Determine the [X, Y] coordinate at the center of the cell enclosing the given text.  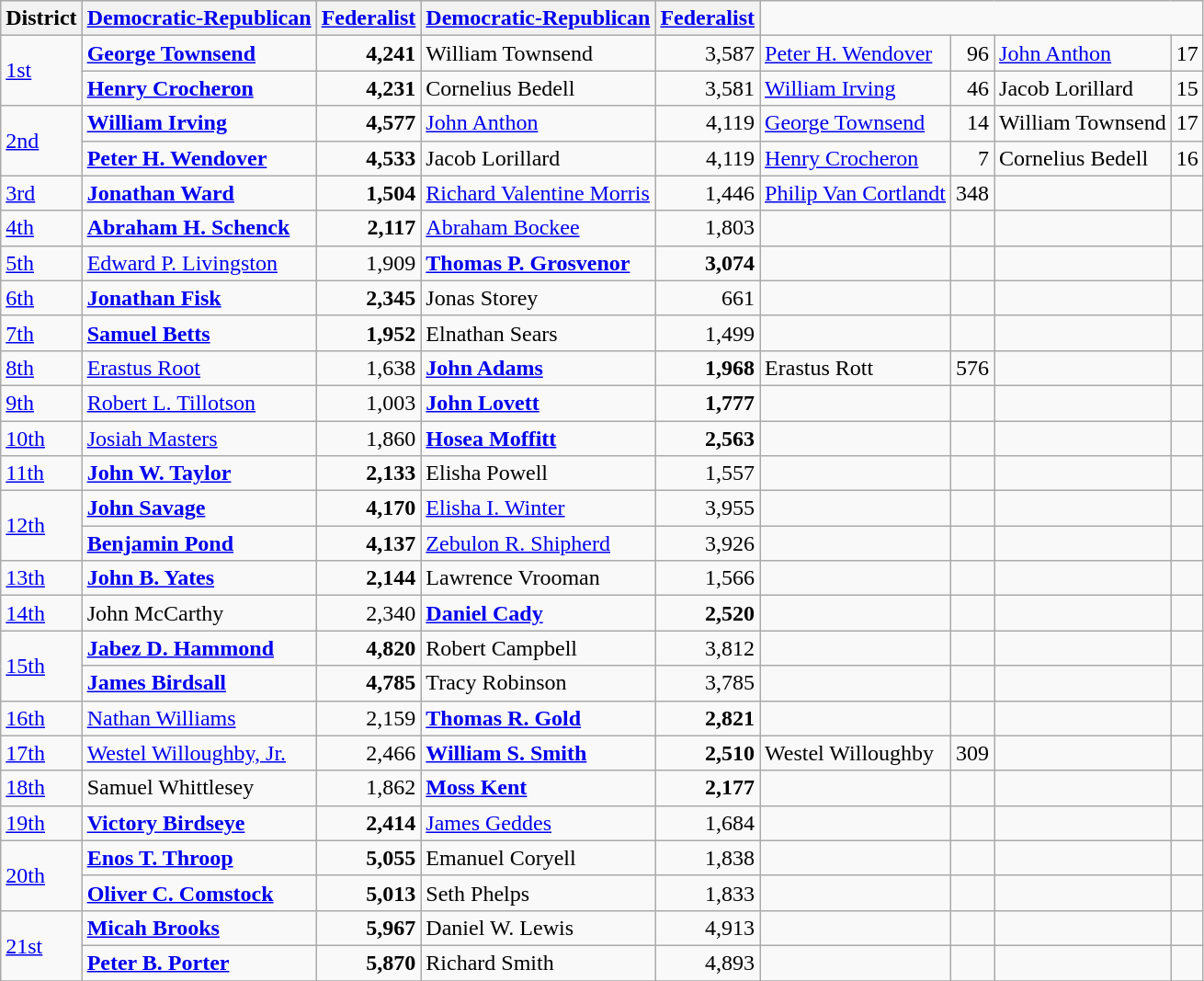
4,533 [369, 158]
John McCarthy [199, 613]
1,838 [708, 858]
18th [41, 788]
Daniel Cady [539, 613]
Peter B. Porter [199, 963]
Enos T. Throop [199, 858]
Abraham H. Schenck [199, 228]
John W. Taylor [199, 473]
Daniel W. Lewis [539, 928]
661 [708, 298]
3rd [41, 193]
1,968 [708, 368]
James Birdsall [199, 683]
3,581 [708, 88]
12th [41, 526]
Zebulon R. Shipherd [539, 543]
Elisha Powell [539, 473]
19th [41, 823]
Samuel Betts [199, 333]
4,913 [708, 928]
14th [41, 613]
2,340 [369, 613]
2,159 [369, 718]
Robert L. Tillotson [199, 403]
Thomas R. Gold [539, 718]
2,466 [369, 753]
4th [41, 228]
1,803 [708, 228]
Samuel Whittlesey [199, 788]
14 [972, 123]
5,967 [369, 928]
15 [1187, 88]
Erastus Root [199, 368]
Philip Van Cortlandt [856, 193]
13th [41, 578]
3,074 [708, 263]
Jonathan Fisk [199, 298]
9th [41, 403]
Edward P. Livingston [199, 263]
1,909 [369, 263]
Elnathan Sears [539, 333]
Hosea Moffitt [539, 439]
7 [972, 158]
Tracy Robinson [539, 683]
Emanuel Coryell [539, 858]
11th [41, 473]
1,003 [369, 403]
Richard Valentine Morris [539, 193]
Moss Kent [539, 788]
576 [972, 368]
4,231 [369, 88]
21st [41, 945]
96 [972, 53]
John B. Yates [199, 578]
3,785 [708, 683]
8th [41, 368]
16 [1187, 158]
3,926 [708, 543]
Benjamin Pond [199, 543]
17th [41, 753]
Micah Brooks [199, 928]
Victory Birdseye [199, 823]
1,504 [369, 193]
1,499 [708, 333]
46 [972, 88]
4,893 [708, 963]
4,577 [369, 123]
Seth Phelps [539, 893]
2nd [41, 141]
4,785 [369, 683]
5,013 [369, 893]
Erastus Rott [856, 368]
1,952 [369, 333]
1st [41, 71]
6th [41, 298]
4,170 [369, 508]
15th [41, 666]
Jonas Storey [539, 298]
Nathan Williams [199, 718]
2,117 [369, 228]
2,133 [369, 473]
3,812 [708, 648]
2,177 [708, 788]
2,520 [708, 613]
Jabez D. Hammond [199, 648]
20th [41, 875]
District [41, 18]
5th [41, 263]
2,821 [708, 718]
1,566 [708, 578]
Richard Smith [539, 963]
1,860 [369, 439]
7th [41, 333]
2,345 [369, 298]
1,862 [369, 788]
1,638 [369, 368]
1,833 [708, 893]
1,684 [708, 823]
2,563 [708, 439]
348 [972, 193]
Robert Campbell [539, 648]
4,820 [369, 648]
Jonathan Ward [199, 193]
Thomas P. Grosvenor [539, 263]
Westel Willoughby, Jr. [199, 753]
2,510 [708, 753]
1,446 [708, 193]
William S. Smith [539, 753]
1,777 [708, 403]
John Adams [539, 368]
309 [972, 753]
5,870 [369, 963]
Elisha I. Winter [539, 508]
3,955 [708, 508]
10th [41, 439]
2,414 [369, 823]
16th [41, 718]
2,144 [369, 578]
John Lovett [539, 403]
1,557 [708, 473]
Abraham Bockee [539, 228]
John Savage [199, 508]
Westel Willoughby [856, 753]
James Geddes [539, 823]
4,241 [369, 53]
3,587 [708, 53]
Josiah Masters [199, 439]
Lawrence Vrooman [539, 578]
Oliver C. Comstock [199, 893]
4,137 [369, 543]
5,055 [369, 858]
